For the text-containing cell, return its midpoint in [x, y] coordinate format. 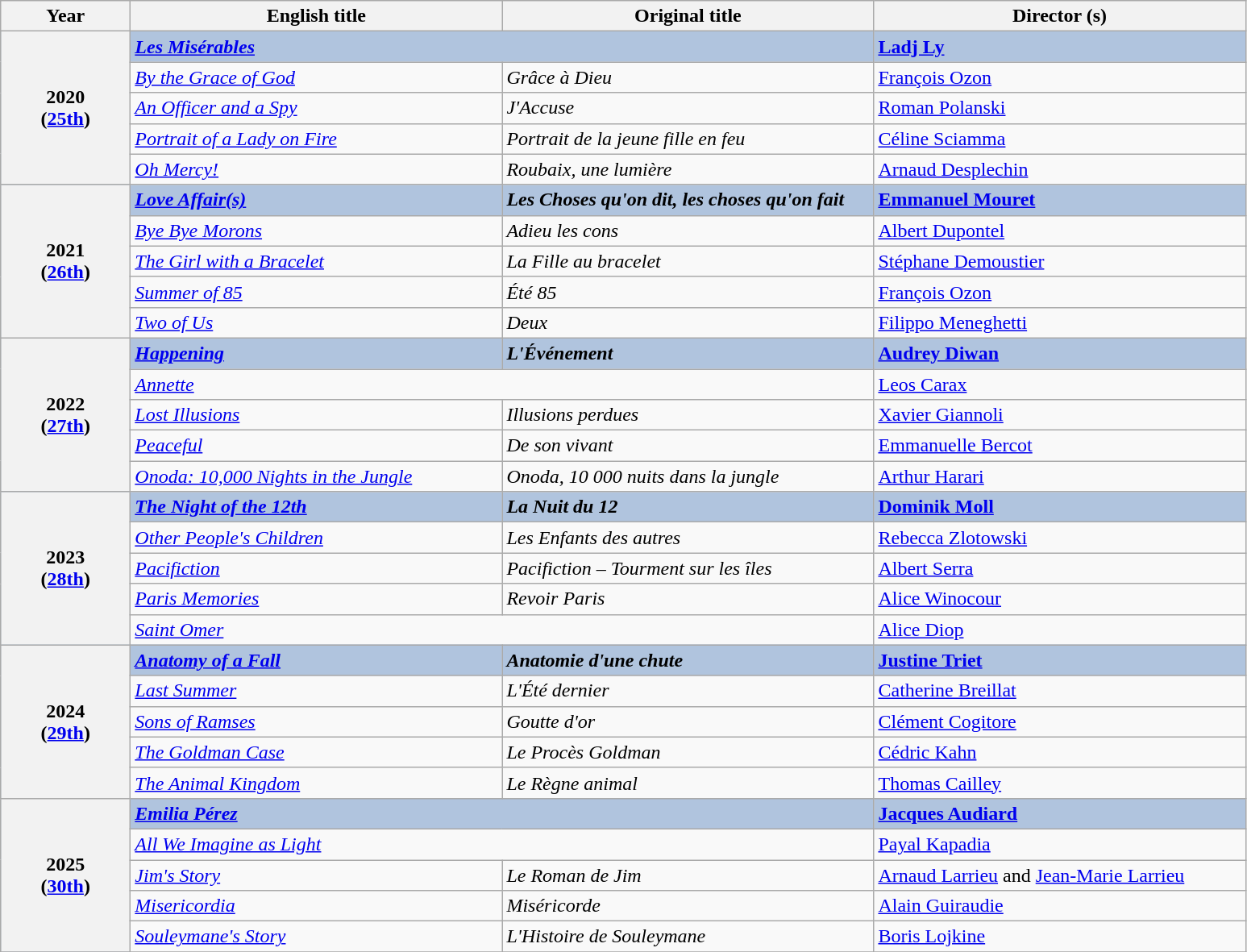
Goutte d'or [688, 721]
Sons of Ramses [316, 721]
2021(26th) [66, 261]
Le Règne animal [688, 783]
Le Roman de Jim [688, 875]
Pacifiction [316, 568]
Xavier Giannoli [1059, 415]
The Goldman Case [316, 752]
Pacifiction – Tourment sur les îles [688, 568]
Arnaud Larrieu and Jean-Marie Larrieu [1059, 875]
2024(29th) [66, 721]
Emmanuel Mouret [1059, 200]
Payal Kapadia [1059, 844]
The Night of the 12th [316, 507]
Other People's Children [316, 538]
Leos Carax [1059, 385]
Onoda, 10 000 nuits dans la jungle [688, 476]
Boris Lojkine [1059, 937]
Les Choses qu'on dit, les choses qu'on fait [688, 200]
L'Événement [688, 353]
Peaceful [316, 446]
Arnaud Desplechin [1059, 169]
Audrey Diwan [1059, 353]
Emilia Pérez [502, 813]
Jim's Story [316, 875]
La Nuit du 12 [688, 507]
Two of Us [316, 322]
Bye Bye Morons [316, 231]
Les Misérables [502, 47]
Céline Sciamma [1059, 139]
Original title [688, 16]
Les Enfants des autres [688, 538]
Summer of 85 [316, 292]
Albert Dupontel [1059, 231]
Miséricorde [688, 906]
Anatomy of a Fall [316, 660]
2025(30th) [66, 875]
Annette [502, 385]
J'Accuse [688, 108]
An Officer and a Spy [316, 108]
By the Grace of God [316, 77]
Misericordia [316, 906]
Thomas Cailley [1059, 783]
Roman Polanski [1059, 108]
Adieu les cons [688, 231]
2020(25th) [66, 108]
Paris Memories [316, 599]
2022(27th) [66, 414]
Albert Serra [1059, 568]
All We Imagine as Light [502, 844]
2023(28th) [66, 568]
Rebecca Zlotowski [1059, 538]
Clément Cogitore [1059, 721]
Lost Illusions [316, 415]
Alice Winocour [1059, 599]
Onoda: 10,000 Nights in the Jungle [316, 476]
Souleymane's Story [316, 937]
Deux [688, 322]
Alice Diop [1059, 630]
Roubaix, une lumière [688, 169]
English title [316, 16]
Portrait of a Lady on Fire [316, 139]
Grâce à Dieu [688, 77]
Alain Guiraudie [1059, 906]
Portrait de la jeune fille en feu [688, 139]
Filippo Meneghetti [1059, 322]
Year [66, 16]
Illusions perdues [688, 415]
Jacques Audiard [1059, 813]
Oh Mercy! [316, 169]
Catherine Breillat [1059, 691]
Arthur Harari [1059, 476]
Anatomie d'une chute [688, 660]
Cédric Kahn [1059, 752]
Love Affair(s) [316, 200]
Revoir Paris [688, 599]
Emmanuelle Bercot [1059, 446]
Last Summer [316, 691]
The Animal Kingdom [316, 783]
Stéphane Demoustier [1059, 261]
Director (s) [1059, 16]
Été 85 [688, 292]
Le Procès Goldman [688, 752]
Dominik Moll [1059, 507]
The Girl with a Bracelet [316, 261]
Justine Triet [1059, 660]
Ladj Ly [1059, 47]
L'Histoire de Souleymane [688, 937]
Saint Omer [502, 630]
La Fille au bracelet [688, 261]
De son vivant [688, 446]
L'Été dernier [688, 691]
Happening [316, 353]
